Return the [X, Y] coordinate for the center point of the cell that contains the specified text.  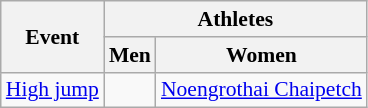
Noengrothai Chaipetch [262, 90]
High jump [52, 90]
Women [262, 55]
Athletes [236, 19]
Event [52, 36]
Men [130, 55]
